Extract the (x, y) coordinate from the center of the cell holding the provided text.  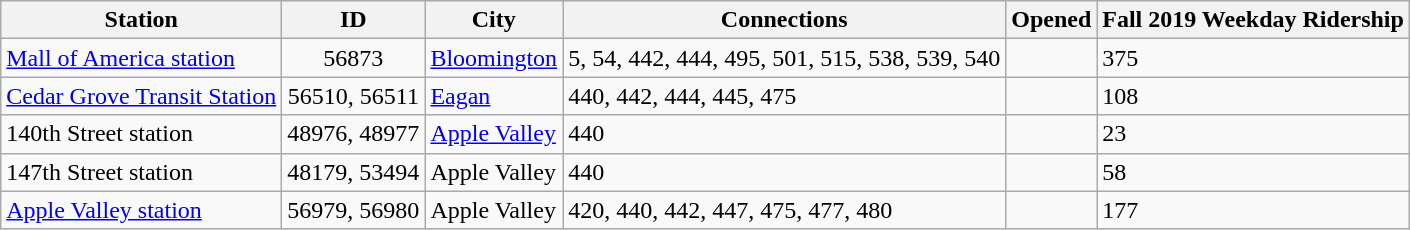
Mall of America station (142, 58)
56873 (354, 58)
ID (354, 20)
Opened (1052, 20)
140th Street station (142, 134)
Cedar Grove Transit Station (142, 96)
Bloomington (494, 58)
147th Street station (142, 172)
Station (142, 20)
City (494, 20)
Eagan (494, 96)
177 (1254, 210)
Fall 2019 Weekday Ridership (1254, 20)
23 (1254, 134)
375 (1254, 58)
Apple Valley station (142, 210)
58 (1254, 172)
56510, 56511 (354, 96)
5, 54, 442, 444, 495, 501, 515, 538, 539, 540 (784, 58)
56979, 56980 (354, 210)
108 (1254, 96)
Connections (784, 20)
420, 440, 442, 447, 475, 477, 480 (784, 210)
48976, 48977 (354, 134)
440, 442, 444, 445, 475 (784, 96)
48179, 53494 (354, 172)
